Output the (x, y) coordinate of the center of the cell containing the given text.  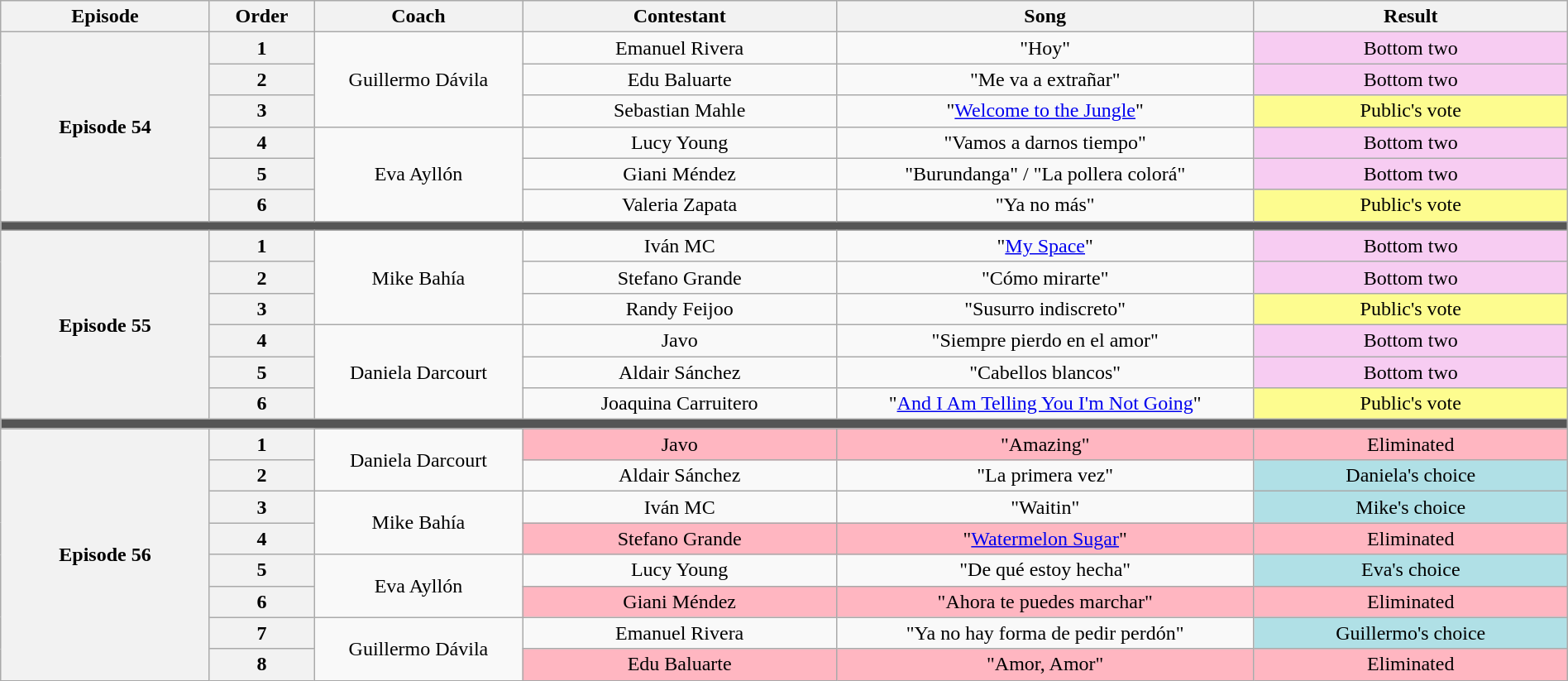
"Amazing" (1045, 444)
"Waitin" (1045, 507)
"And I Am Telling You I'm Not Going" (1045, 404)
"La primera vez" (1045, 476)
Joaquina Carruitero (680, 404)
Randy Feijoo (680, 309)
"Siempre pierdo en el amor" (1045, 340)
Episode (106, 17)
Valeria Zapata (680, 205)
"Ya no hay forma de pedir perdón" (1045, 633)
Episode 56 (106, 554)
7 (261, 633)
8 (261, 664)
Order (261, 17)
"Me va a extrañar" (1045, 79)
"Burundanga" / "La pollera colorá" (1045, 174)
"De qué estoy hecha" (1045, 570)
Episode 54 (106, 127)
Daniela's choice (1411, 476)
"Ya no más" (1045, 205)
"Cómo mirarte" (1045, 277)
"My Space" (1045, 246)
"Watermelon Sugar" (1045, 539)
Eva's choice (1411, 570)
Coach (418, 17)
"Hoy" (1045, 48)
Result (1411, 17)
"Ahora te puedes marchar" (1045, 602)
Episode 55 (106, 324)
Contestant (680, 17)
"Amor, Amor" (1045, 664)
"Vamos a darnos tiempo" (1045, 142)
Guillermo's choice (1411, 633)
Song (1045, 17)
"Susurro indiscreto" (1045, 309)
Sebastian Mahle (680, 111)
Mike's choice (1411, 507)
"Cabellos blancos" (1045, 372)
"Welcome to the Jungle" (1045, 111)
